Output the (x, y) coordinate of the center of the cell containing the given text.  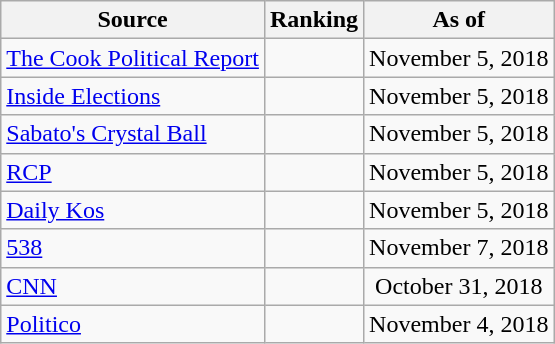
CNN (133, 286)
Politico (133, 324)
Ranking (314, 20)
The Cook Political Report (133, 58)
Source (133, 20)
November 7, 2018 (459, 248)
November 4, 2018 (459, 324)
RCP (133, 172)
538 (133, 248)
Inside Elections (133, 96)
October 31, 2018 (459, 286)
Sabato's Crystal Ball (133, 134)
As of (459, 20)
Daily Kos (133, 210)
